Detect which cell encompasses the target text, then output its (x, y) center coordinate. 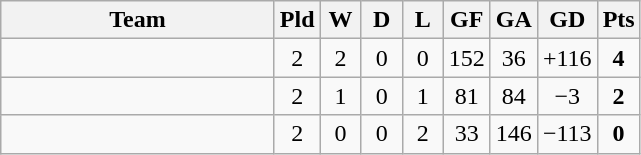
84 (514, 96)
GA (514, 20)
−3 (567, 96)
81 (466, 96)
GD (567, 20)
4 (618, 58)
Pld (297, 20)
Team (138, 20)
GF (466, 20)
+116 (567, 58)
152 (466, 58)
36 (514, 58)
146 (514, 134)
L (422, 20)
33 (466, 134)
−113 (567, 134)
D (382, 20)
Pts (618, 20)
W (340, 20)
